Locate the cell with the specified text and output its [X, Y] center coordinate. 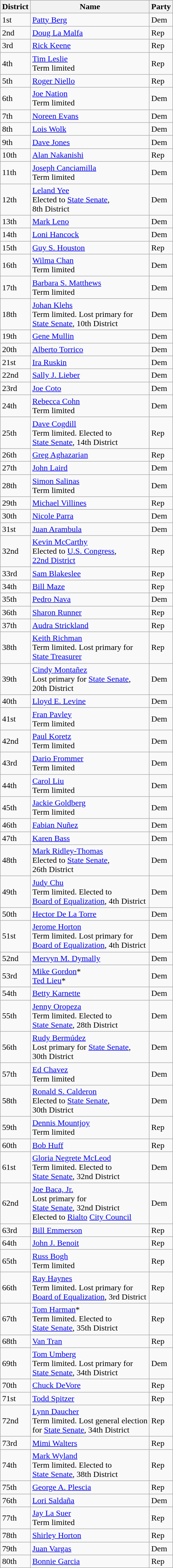
74th [15, 1465]
Name [90, 7]
41st [15, 718]
24th [15, 406]
31st [15, 529]
Bonnie Garcia [90, 1562]
Ray HaynesTerm limited. Lost primary for Board of Equalization, 3rd District [90, 1288]
Alan Nakanishi [90, 155]
21st [15, 362]
58th [15, 1101]
Tom Harman*Term limited. Elected to State Senate, 35th District [90, 1319]
63rd [15, 1230]
Guy S. Houston [90, 248]
Lori Saldaña [90, 1500]
Todd Spitzer [90, 1398]
75th [15, 1487]
Leland YeeElected to State Senate,8th District [90, 199]
John Laird [90, 468]
Lloyd E. Levine [90, 701]
20th [15, 349]
22nd [15, 375]
42nd [15, 741]
Gloria Negrete McLeodTerm limited. Elected to State Senate, 32nd District [90, 1167]
Tom UmbergTerm limited. Lost primary for State Senate, 34th District [90, 1363]
14th [15, 235]
50th [15, 914]
60th [15, 1145]
Mark Leno [90, 222]
72nd [15, 1421]
Fabian Nuñez [90, 825]
13th [15, 222]
37th [15, 625]
64th [15, 1243]
38th [15, 648]
Greg Aghazarian [90, 455]
Mimi Walters [90, 1443]
Joe NationTerm limited [90, 98]
Gene Mullin [90, 336]
Ed ChavezTerm limited [90, 1074]
Mark WylandTerm limited. Elected to State Senate, 38th District [90, 1465]
49th [15, 892]
29th [15, 503]
Dave Jones [90, 142]
26th [15, 455]
Loni Hancock [90, 235]
12th [15, 199]
11th [15, 173]
Sam Blakeslee [90, 574]
Paul KoretzTerm limited [90, 741]
34th [15, 586]
Party [161, 7]
Chuck DeVore [90, 1385]
Kevin McCarthyElected to U.S. Congress, 22nd District [90, 551]
23rd [15, 388]
Joseph CanciamillaTerm limited [90, 173]
9th [15, 142]
27th [15, 468]
Sharon Runner [90, 612]
Lynn DaucherTerm limited. Lost general election for State Senate, 34th District [90, 1421]
28th [15, 485]
66th [15, 1288]
77th [15, 1518]
61st [15, 1167]
18th [15, 314]
Judy ChuTerm limited. Elected to Board of Equalization, 4th District [90, 892]
Juan Arambula [90, 529]
67th [15, 1319]
53rd [15, 976]
4th [15, 63]
Patty Berg [90, 20]
Dario FrommerTerm limited [90, 763]
Karen Bass [90, 838]
43rd [15, 763]
Mark Ridley-ThomasElected to State Senate, 26th District [90, 860]
Russ BoghTerm limited [90, 1261]
7th [15, 116]
Bill Emmerson [90, 1230]
52nd [15, 958]
Simon SalinasTerm limited [90, 485]
57th [15, 1074]
Rebecca CohnTerm limited [90, 406]
Van Tran [90, 1341]
Jackie GoldbergTerm limited [90, 808]
44th [15, 785]
40th [15, 701]
Noreen Evans [90, 116]
Ira Ruskin [90, 362]
19th [15, 336]
10th [15, 155]
78th [15, 1536]
25th [15, 433]
Dennis MountjoyTerm limited [90, 1127]
68th [15, 1341]
55th [15, 1016]
Doug La Malfa [90, 33]
69th [15, 1363]
36th [15, 612]
35th [15, 599]
59th [15, 1127]
33rd [15, 574]
Michael Villines [90, 503]
70th [15, 1385]
Bob Huff [90, 1145]
Ronald S. CalderonElected to State Senate, 30th District [90, 1101]
71st [15, 1398]
District [15, 7]
51st [15, 936]
Lois Wolk [90, 129]
Mervyn M. Dymally [90, 958]
Hector De La Torre [90, 914]
56th [15, 1047]
80th [15, 1562]
73rd [15, 1443]
John J. Benoit [90, 1243]
Dave CogdillTerm limited. Elected toState Senate, 14th District [90, 433]
Keith RichmanTerm limited. Lost primary for State Treasurer [90, 648]
Roger Niello [90, 81]
47th [15, 838]
Shirley Horton [90, 1536]
Wilma ChanTerm limited [90, 265]
Alberto Torrico [90, 349]
5th [15, 81]
76th [15, 1500]
Betty Karnette [90, 993]
3rd [15, 46]
Rick Keene [90, 46]
Tim LeslieTerm limited [90, 63]
65th [15, 1261]
Mike Gordon*Ted Lieu* [90, 976]
62nd [15, 1204]
39th [15, 679]
79th [15, 1549]
46th [15, 825]
George A. Plescia [90, 1487]
54th [15, 993]
32nd [15, 551]
30th [15, 516]
Carol LiuTerm limited [90, 785]
Bill Maze [90, 586]
Nicole Parra [90, 516]
Joe Baca, Jr.Lost primary for State Senate, 32nd DistrictElected to Rialto City Council [90, 1204]
Juan Vargas [90, 1549]
Fran PavleyTerm limited [90, 718]
Audra Strickland [90, 625]
2nd [15, 33]
Joe Coto [90, 388]
45th [15, 808]
1st [15, 20]
48th [15, 860]
Sally J. Lieber [90, 375]
Cindy MontañezLost primary for State Senate, 20th District [90, 679]
Barbara S. MatthewsTerm limited [90, 287]
17th [15, 287]
Johan KlehsTerm limited. Lost primary for State Senate, 10th District [90, 314]
15th [15, 248]
16th [15, 265]
6th [15, 98]
8th [15, 129]
Rudy BermúdezLost primary for State Senate, 30th District [90, 1047]
Pedro Nava [90, 599]
Jenny OropezaTerm limited. Elected to State Senate, 28th District [90, 1016]
Jerome HortonTerm limited. Lost primary for Board of Equalization, 4th District [90, 936]
Jay La SuerTerm limited [90, 1518]
